Capture the cell that displays the provided text and extract its [X, Y] central coordinate. 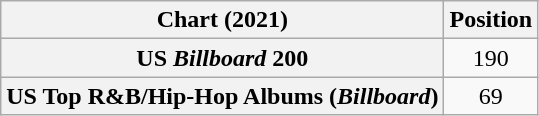
69 [491, 96]
190 [491, 58]
Chart (2021) [222, 20]
US Top R&B/Hip-Hop Albums (Billboard) [222, 96]
US Billboard 200 [222, 58]
Position [491, 20]
